Extract the [X, Y] coordinate from the center of the cell holding the provided text.  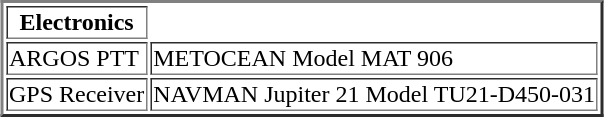
Electronics [76, 22]
ARGOS PTT [76, 58]
NAVMAN Jupiter 21 Model TU21-D450-031 [374, 94]
METOCEAN Model MAT 906 [374, 58]
GPS Receiver [76, 94]
